Identify which cell holds the provided text, then report its [x, y] central coordinate. 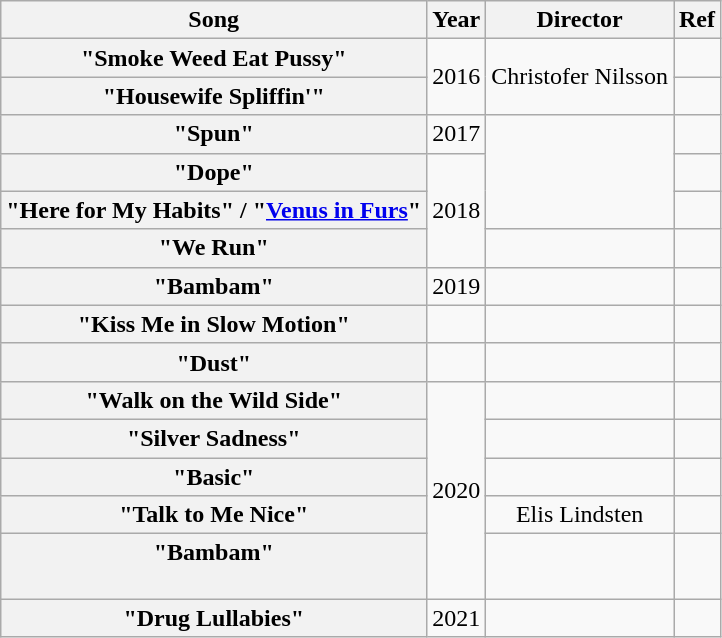
2018 [456, 210]
"Talk to Me Nice" [214, 515]
"Smoke Weed Eat Pussy" [214, 58]
"Dust" [214, 362]
2016 [456, 77]
Elis Lindsten [580, 515]
"Dope" [214, 172]
2020 [456, 490]
Year [456, 20]
"Drug Lullabies" [214, 618]
Christofer Nilsson [580, 77]
Director [580, 20]
2017 [456, 134]
"Silver Sadness" [214, 438]
"Here for My Habits" / "Venus in Furs" [214, 210]
"Basic" [214, 477]
2019 [456, 286]
Ref [698, 20]
"Walk on the Wild Side" [214, 400]
2021 [456, 618]
"Spun" [214, 134]
"Housewife Spliffin'" [214, 96]
"We Run" [214, 248]
Song [214, 20]
"Kiss Me in Slow Motion" [214, 324]
